Identify which cell holds the provided text, then report its [X, Y] central coordinate. 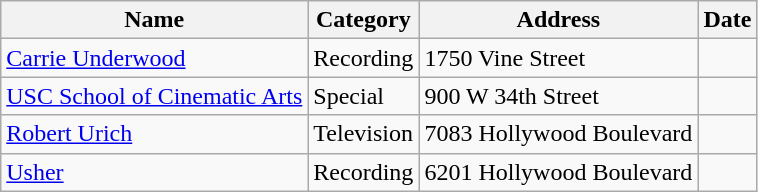
7083 Hollywood Boulevard [558, 134]
Carrie Underwood [154, 58]
Date [728, 20]
Television [364, 134]
6201 Hollywood Boulevard [558, 172]
Category [364, 20]
900 W 34th Street [558, 96]
Robert Urich [154, 134]
1750 Vine Street [558, 58]
Usher [154, 172]
Special [364, 96]
Name [154, 20]
USC School of Cinematic Arts [154, 96]
Address [558, 20]
